Find where the given text appears and provide that cell's center as [x, y] coordinate. 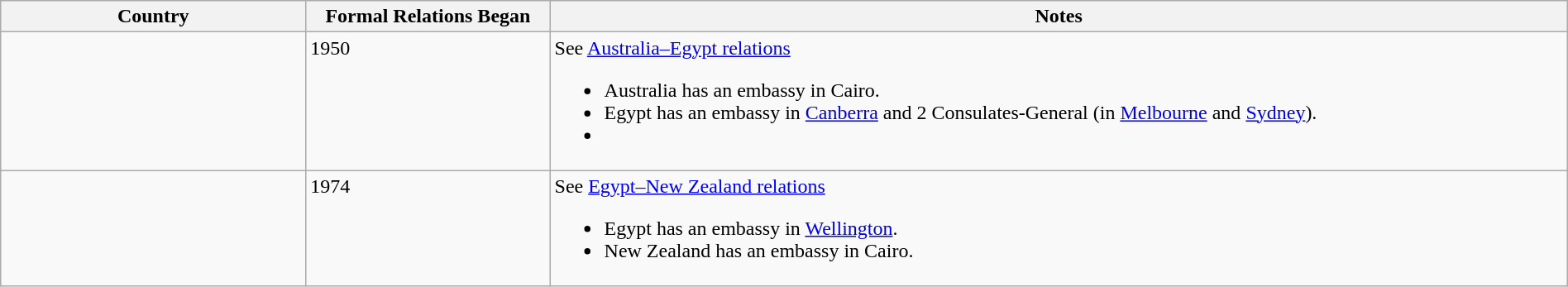
Formal Relations Began [428, 17]
1974 [428, 228]
1950 [428, 101]
See Australia–Egypt relationsAustralia has an embassy in Cairo.Egypt has an embassy in Canberra and 2 Consulates-General (in Melbourne and Sydney). [1059, 101]
Country [154, 17]
See Egypt–New Zealand relationsEgypt has an embassy in Wellington.New Zealand has an embassy in Cairo. [1059, 228]
Notes [1059, 17]
